Output the [x, y] coordinate of the center of the cell containing the given text.  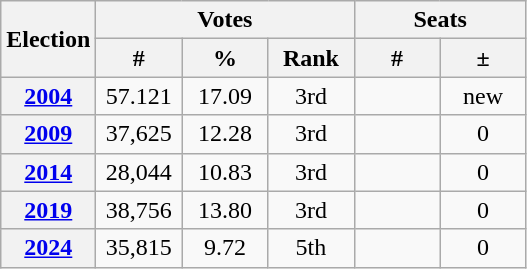
Votes [225, 20]
2004 [48, 96]
17.09 [225, 96]
2014 [48, 172]
new [483, 96]
Seats [440, 20]
13.80 [225, 210]
38,756 [139, 210]
28,044 [139, 172]
10.83 [225, 172]
% [225, 58]
2009 [48, 134]
2019 [48, 210]
37,625 [139, 134]
Rank [311, 58]
5th [311, 248]
57.121 [139, 96]
Election [48, 39]
9.72 [225, 248]
35,815 [139, 248]
12.28 [225, 134]
± [483, 58]
2024 [48, 248]
